Determine the (x, y) coordinate at the center of the cell enclosing the given text.  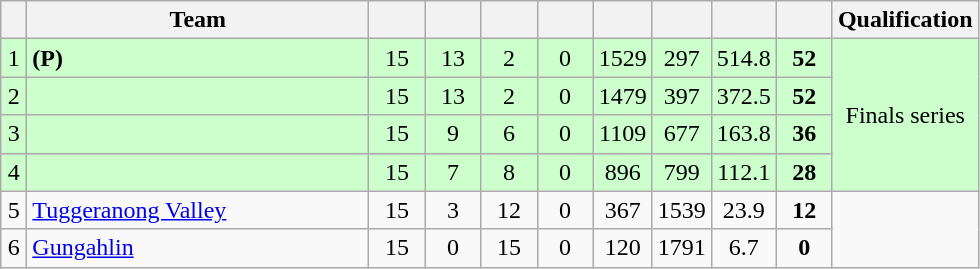
4 (14, 172)
Finals series (905, 115)
372.5 (744, 96)
1 (14, 58)
514.8 (744, 58)
1529 (622, 58)
8 (509, 172)
(P) (198, 58)
9 (453, 134)
1539 (682, 210)
112.1 (744, 172)
7 (453, 172)
397 (682, 96)
Tuggeranong Valley (198, 210)
28 (804, 172)
677 (682, 134)
896 (622, 172)
Qualification (905, 20)
Gungahlin (198, 248)
5 (14, 210)
23.9 (744, 210)
367 (622, 210)
1479 (622, 96)
Team (198, 20)
1109 (622, 134)
120 (622, 248)
163.8 (744, 134)
36 (804, 134)
6.7 (744, 248)
799 (682, 172)
1791 (682, 248)
297 (682, 58)
